Return [X, Y] of the center of cell containing provided text 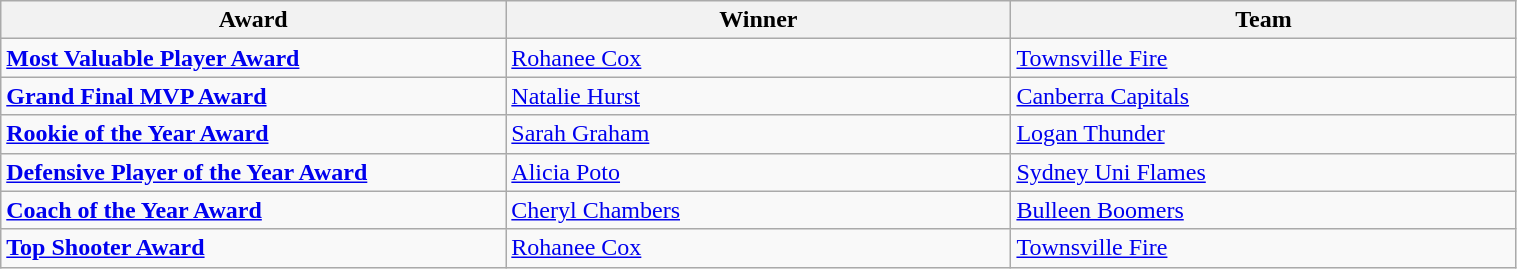
Team [1264, 20]
Defensive Player of the Year Award [254, 172]
Canberra Capitals [1264, 96]
Logan Thunder [1264, 134]
Award [254, 20]
Winner [758, 20]
Cheryl Chambers [758, 210]
Sydney Uni Flames [1264, 172]
Rookie of the Year Award [254, 134]
Bulleen Boomers [1264, 210]
Grand Final MVP Award [254, 96]
Natalie Hurst [758, 96]
Alicia Poto [758, 172]
Sarah Graham [758, 134]
Top Shooter Award [254, 248]
Coach of the Year Award [254, 210]
Most Valuable Player Award [254, 58]
